Detect which cell encompasses the target text, then output its [X, Y] center coordinate. 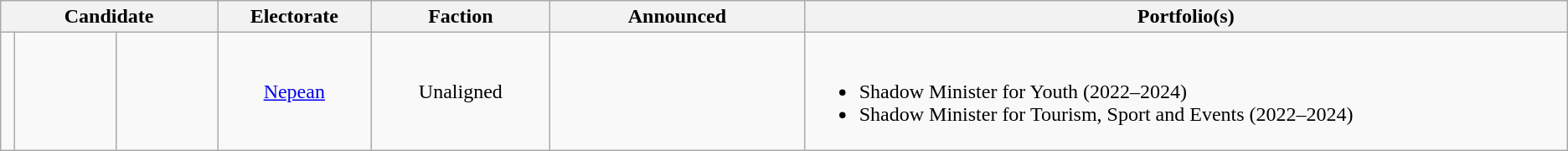
Candidate [109, 17]
Portfolio(s) [1186, 17]
Unaligned [461, 91]
Faction [461, 17]
Shadow Minister for Youth (2022–2024)Shadow Minister for Tourism, Sport and Events (2022–2024) [1186, 91]
Nepean [295, 91]
Announced [678, 17]
Electorate [295, 17]
